Pinpoint the cell where the given text exists, returning its (X, Y) midpoint coordinate. 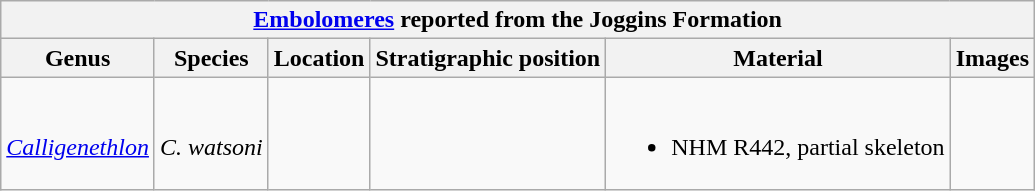
Location (319, 58)
C. watsoni (211, 134)
NHM R442, partial skeleton (778, 134)
Material (778, 58)
Species (211, 58)
Calligenethlon (78, 134)
Genus (78, 58)
Images (992, 58)
Stratigraphic position (488, 58)
Embolomeres reported from the Joggins Formation (518, 20)
